Return the (x, y) coordinate for the center point of the cell that contains the specified text.  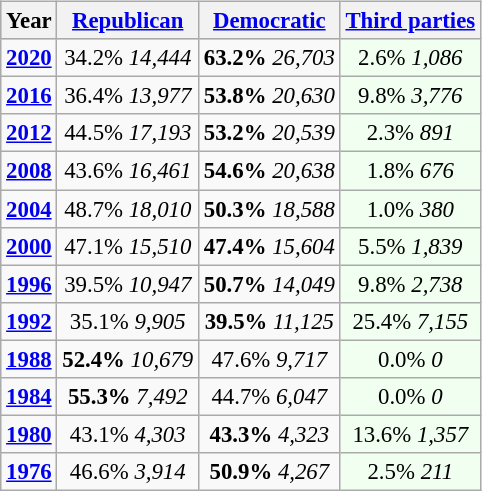
55.3% 7,492 (128, 396)
1.8% 676 (410, 171)
1996 (29, 284)
Third parties (410, 21)
5.5% 1,839 (410, 246)
43.1% 4,303 (128, 434)
9.8% 3,776 (410, 96)
25.4% 7,155 (410, 321)
44.7% 6,047 (270, 396)
53.8% 20,630 (270, 96)
9.8% 2,738 (410, 284)
50.9% 4,267 (270, 472)
43.3% 4,323 (270, 434)
2016 (29, 96)
1976 (29, 472)
2008 (29, 171)
2.5% 211 (410, 472)
47.4% 15,604 (270, 246)
54.6% 20,638 (270, 171)
2004 (29, 209)
50.7% 14,049 (270, 284)
1.0% 380 (410, 209)
Year (29, 21)
47.6% 9,717 (270, 359)
1988 (29, 359)
52.4% 10,679 (128, 359)
Republican (128, 21)
1984 (29, 396)
46.6% 3,914 (128, 472)
35.1% 9,905 (128, 321)
1980 (29, 434)
2000 (29, 246)
1992 (29, 321)
36.4% 13,977 (128, 96)
2020 (29, 58)
53.2% 20,539 (270, 133)
2.6% 1,086 (410, 58)
2012 (29, 133)
43.6% 16,461 (128, 171)
63.2% 26,703 (270, 58)
50.3% 18,588 (270, 209)
Democratic (270, 21)
2.3% 891 (410, 133)
34.2% 14,444 (128, 58)
47.1% 15,510 (128, 246)
39.5% 11,125 (270, 321)
44.5% 17,193 (128, 133)
39.5% 10,947 (128, 284)
13.6% 1,357 (410, 434)
48.7% 18,010 (128, 209)
